Identify which cell holds the provided text, then report its [x, y] central coordinate. 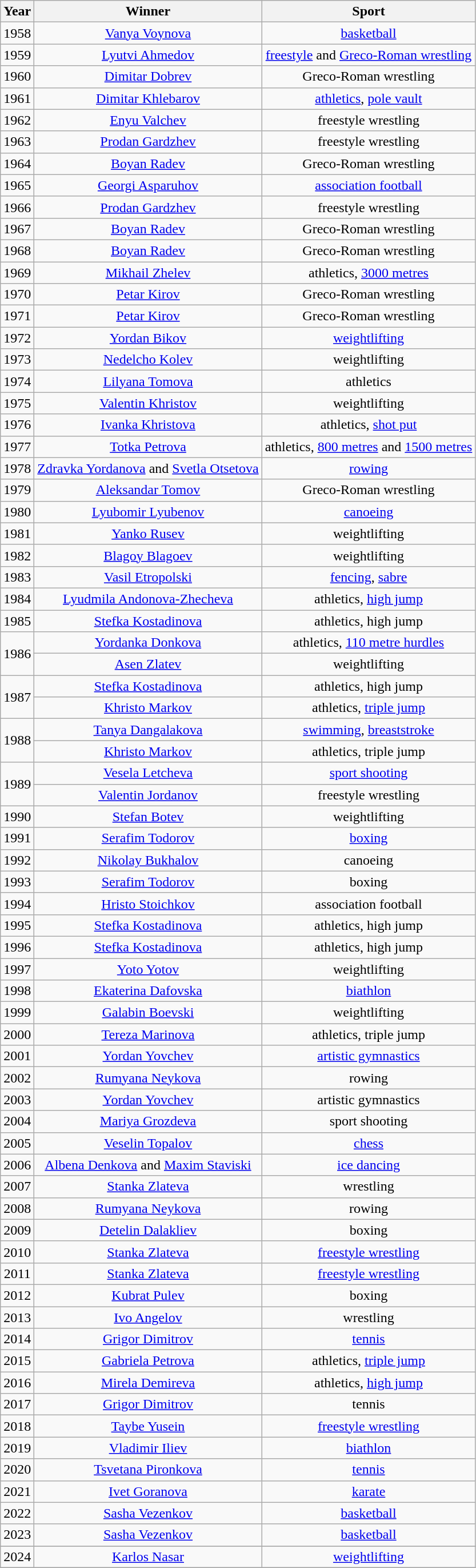
Yordanka Donkova [148, 643]
1967 [17, 229]
2018 [17, 1426]
2021 [17, 1491]
Lyubomir Lyubenov [148, 512]
1982 [17, 555]
1992 [17, 860]
Georgi Asparuhov [148, 185]
1980 [17, 512]
2002 [17, 1078]
Lyudmila Andonova-Zhecheva [148, 599]
freestyle and Greco-Roman wrestling [369, 55]
1987 [17, 697]
Sport [369, 11]
2004 [17, 1121]
2007 [17, 1187]
1985 [17, 620]
2006 [17, 1165]
1972 [17, 338]
1976 [17, 425]
Tereza Marinova [148, 1034]
Valentin Khristov [148, 403]
2001 [17, 1056]
2003 [17, 1100]
2005 [17, 1143]
Stefan Botev [148, 817]
Vesela Letcheva [148, 773]
1971 [17, 316]
2023 [17, 1535]
Yanko Rusev [148, 534]
1993 [17, 882]
athletics, 3000 metres [369, 273]
Galabin Boevski [148, 1013]
1973 [17, 360]
2000 [17, 1034]
1978 [17, 468]
1975 [17, 403]
Zdravka Yordanova and Svetla Otsetova [148, 468]
2017 [17, 1404]
Hristo Stoichkov [148, 904]
Enyu Valchev [148, 120]
Lyutvi Ahmedov [148, 55]
2011 [17, 1273]
1964 [17, 164]
Detelin Dalakliev [148, 1230]
2010 [17, 1252]
1988 [17, 741]
2014 [17, 1339]
Taybe Yusein [148, 1426]
Ivanka Khristova [148, 425]
2012 [17, 1295]
Asen Zlatev [148, 664]
2016 [17, 1383]
1981 [17, 534]
Nedelcho Kolev [148, 360]
1969 [17, 273]
1991 [17, 838]
1983 [17, 577]
Winner [148, 11]
Kubrat Pulev [148, 1295]
1979 [17, 490]
athletics [369, 381]
Albena Denkova and Maxim Staviski [148, 1165]
2019 [17, 1448]
1965 [17, 185]
Karlos Nasar [148, 1557]
Totka Petrova [148, 447]
swimming, breaststroke [369, 730]
1970 [17, 295]
athletics, 110 metre hurdles [369, 643]
1963 [17, 142]
2020 [17, 1470]
Ekaterina Dafovska [148, 991]
1961 [17, 98]
1990 [17, 817]
Mirela Demireva [148, 1383]
1989 [17, 784]
fencing, sabre [369, 577]
Mikhail Zhelev [148, 273]
2015 [17, 1361]
Valentin Jordanov [148, 795]
1984 [17, 599]
karate [369, 1491]
1974 [17, 381]
chess [369, 1143]
1977 [17, 447]
1995 [17, 925]
Dimitar Khlebarov [148, 98]
athletics, pole vault [369, 98]
ice dancing [369, 1165]
Mariya Grozdeva [148, 1121]
Ivo Angelov [148, 1317]
Lilyana Tomova [148, 381]
Ivet Goranova [148, 1491]
Year [17, 11]
Vanya Voynova [148, 33]
2013 [17, 1317]
1998 [17, 991]
1996 [17, 947]
Tanya Dangalakova [148, 730]
Yordan Bikov [148, 338]
Tsvetana Pironkova [148, 1470]
Veselin Topalov [148, 1143]
1968 [17, 250]
Vasil Etropolski [148, 577]
Gabriela Petrova [148, 1361]
athletics, shot put [369, 425]
1958 [17, 33]
2008 [17, 1208]
1962 [17, 120]
1966 [17, 207]
Nikolay Bukhalov [148, 860]
1999 [17, 1013]
1997 [17, 969]
1986 [17, 654]
2009 [17, 1230]
Yoto Yotov [148, 969]
2024 [17, 1557]
Vladimir Iliev [148, 1448]
1994 [17, 904]
Aleksandar Tomov [148, 490]
athletics, 800 metres and 1500 metres [369, 447]
1959 [17, 55]
Dimitar Dobrev [148, 77]
1960 [17, 77]
Blagoy Blagoev [148, 555]
2022 [17, 1513]
